For the text-containing cell, return its midpoint in (X, Y) coordinate format. 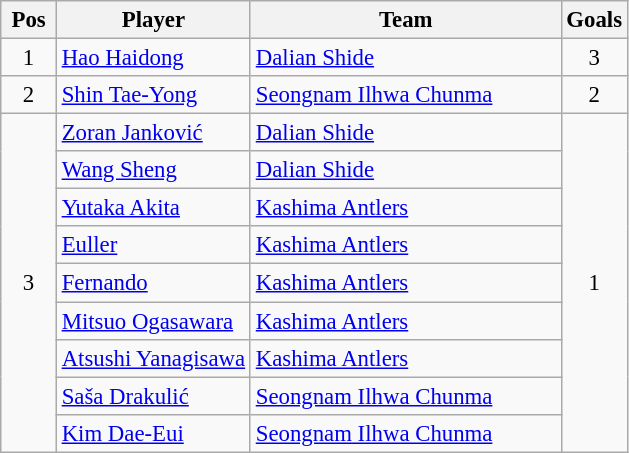
Yutaka Akita (153, 208)
Atsushi Yanagisawa (153, 358)
Hao Haidong (153, 58)
Zoran Janković (153, 133)
Saša Drakulić (153, 396)
Fernando (153, 283)
Mitsuo Ogasawara (153, 321)
Pos (29, 20)
Team (406, 20)
Goals (594, 20)
Kim Dae-Eui (153, 433)
Euller (153, 245)
Player (153, 20)
Wang Sheng (153, 170)
Shin Tae-Yong (153, 95)
